Return [x, y] of the center of cell containing provided text 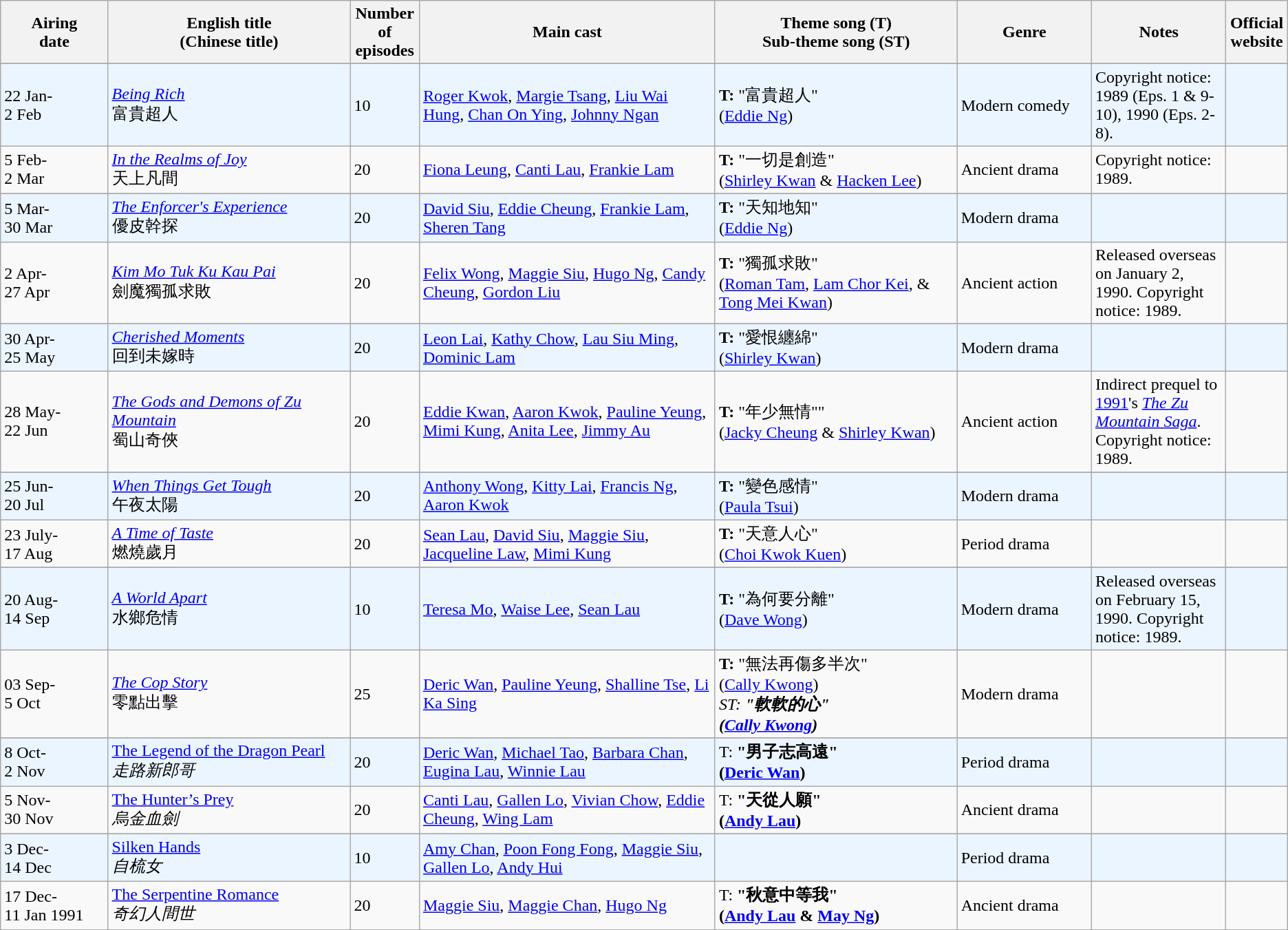
Deric Wan, Pauline Yeung, Shalline Tse, Li Ka Sing [567, 694]
Canti Lau, Gallen Lo, Vivian Chow, Eddie Cheung, Wing Lam [567, 810]
The Enforcer's Experience 優皮幹探 [229, 218]
The Legend of the Dragon Pearl 走路新郎哥 [229, 762]
Official website [1256, 32]
T: "天從人願" (Andy Lau) [836, 810]
Fiona Leung, Canti Lau, Frankie Lam [567, 170]
03 Sep- 5 Oct [54, 694]
Copyright notice: 1989. [1159, 170]
T: "天知地知" (Eddie Ng) [836, 218]
Eddie Kwan, Aaron Kwok, Pauline Yeung, Mimi Kung, Anita Lee, Jimmy Au [567, 422]
5 Nov- 30 Nov [54, 810]
T: "無法再傷多半次" (Cally Kwong)ST: "軟軟的心" (Cally Kwong) [836, 694]
Number of episodes [385, 32]
When Things Get Tough 午夜太陽 [229, 496]
Being Rich 富貴超人 [229, 105]
Modern comedy [1024, 105]
T: "一切是創造" (Shirley Kwan & Hacken Lee) [836, 170]
Anthony Wong, Kitty Lai, Francis Ng, Aaron Kwok [567, 496]
T: "男子志高遠" (Deric Wan) [836, 762]
25 Jun- 20 Jul [54, 496]
T: "愛恨纏綿" (Shirley Kwan) [836, 348]
Released overseas on February 15, 1990. Copyright notice: 1989. [1159, 609]
Genre [1024, 32]
Deric Wan, Michael Tao, Barbara Chan, Eugina Lau, Winnie Lau [567, 762]
Indirect prequel to 1991's The Zu Mountain Saga. Copyright notice: 1989. [1159, 422]
28 May- 22 Jun [54, 422]
T: "富貴超人" (Eddie Ng) [836, 105]
2 Apr- 27 Apr [54, 282]
23 July- 17 Aug [54, 544]
Leon Lai, Kathy Chow, Lau Siu Ming, Dominic Lam [567, 348]
5 Mar- 30 Mar [54, 218]
Amy Chan, Poon Fong Fong, Maggie Siu, Gallen Lo, Andy Hui [567, 858]
T: "天意人心" (Choi Kwok Kuen) [836, 544]
In the Realms of Joy 天上凡間 [229, 170]
The Cop Story 零點出擊 [229, 694]
Teresa Mo, Waise Lee, Sean Lau [567, 609]
8 Oct- 2 Nov [54, 762]
T: "變色感情" (Paula Tsui) [836, 496]
Felix Wong, Maggie Siu, Hugo Ng, Candy Cheung, Gordon Liu [567, 282]
T: "秋意中等我" (Andy Lau & May Ng) [836, 906]
30 Apr- 25 May [54, 348]
Airingdate [54, 32]
20 Aug- 14 Sep [54, 609]
5 Feb- 2 Mar [54, 170]
Sean Lau, David Siu, Maggie Siu, Jacqueline Law, Mimi Kung [567, 544]
T: "年少無情"" (Jacky Cheung & Shirley Kwan) [836, 422]
The Hunter’s Prey 烏金血劍 [229, 810]
English title (Chinese title) [229, 32]
The Gods and Demons of Zu Mountain 蜀山奇俠 [229, 422]
A Time of Taste 燃燒歲月 [229, 544]
Main cast [567, 32]
T: "獨孤求敗" (Roman Tam, Lam Chor Kei, & Tong Mei Kwan) [836, 282]
The Serpentine Romance 奇幻人間世 [229, 906]
Released overseas on January 2, 1990. Copyright notice: 1989. [1159, 282]
T: "為何要分離" (Dave Wong) [836, 609]
Maggie Siu, Maggie Chan, Hugo Ng [567, 906]
Notes [1159, 32]
Theme song (T) Sub-theme song (ST) [836, 32]
Kim Mo Tuk Ku Kau Pai 劍魔獨孤求敗 [229, 282]
25 [385, 694]
Roger Kwok, Margie Tsang, Liu Wai Hung, Chan On Ying, Johnny Ngan [567, 105]
22 Jan- 2 Feb [54, 105]
3 Dec- 14 Dec [54, 858]
David Siu, Eddie Cheung, Frankie Lam, Sheren Tang [567, 218]
Cherished Moments 回到未嫁時 [229, 348]
Silken Hands 自梳女 [229, 858]
A World Apart 水鄉危情 [229, 609]
17 Dec- 11 Jan 1991 [54, 906]
Copyright notice: 1989 (Eps. 1 & 9-10), 1990 (Eps. 2-8). [1159, 105]
